Find where the given text appears and provide that cell's center as [X, Y] coordinate. 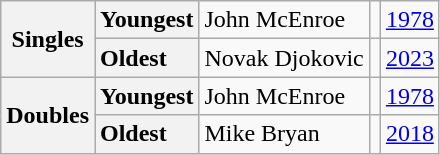
2023 [410, 58]
Singles [48, 39]
2018 [410, 134]
Doubles [48, 115]
Novak Djokovic [284, 58]
Mike Bryan [284, 134]
